Return [x, y] of the center of cell containing provided text 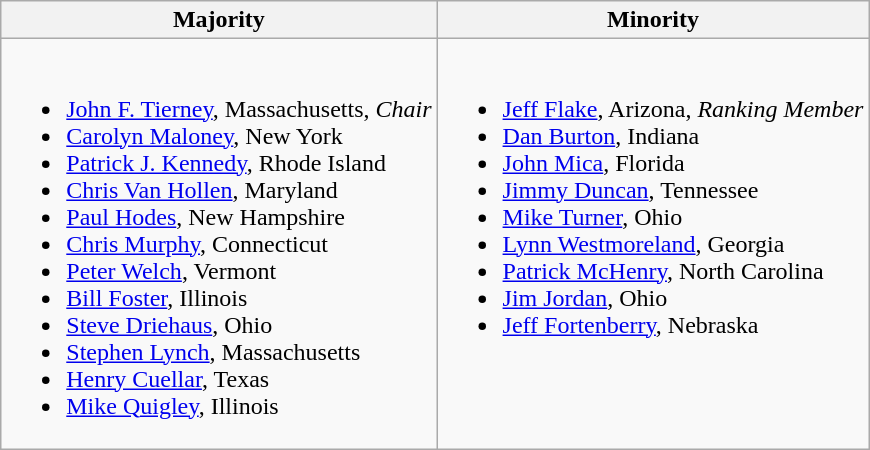
Majority [219, 20]
Minority [653, 20]
